Scan for the cell matching the given text and deliver its [X, Y] coordinate at center. 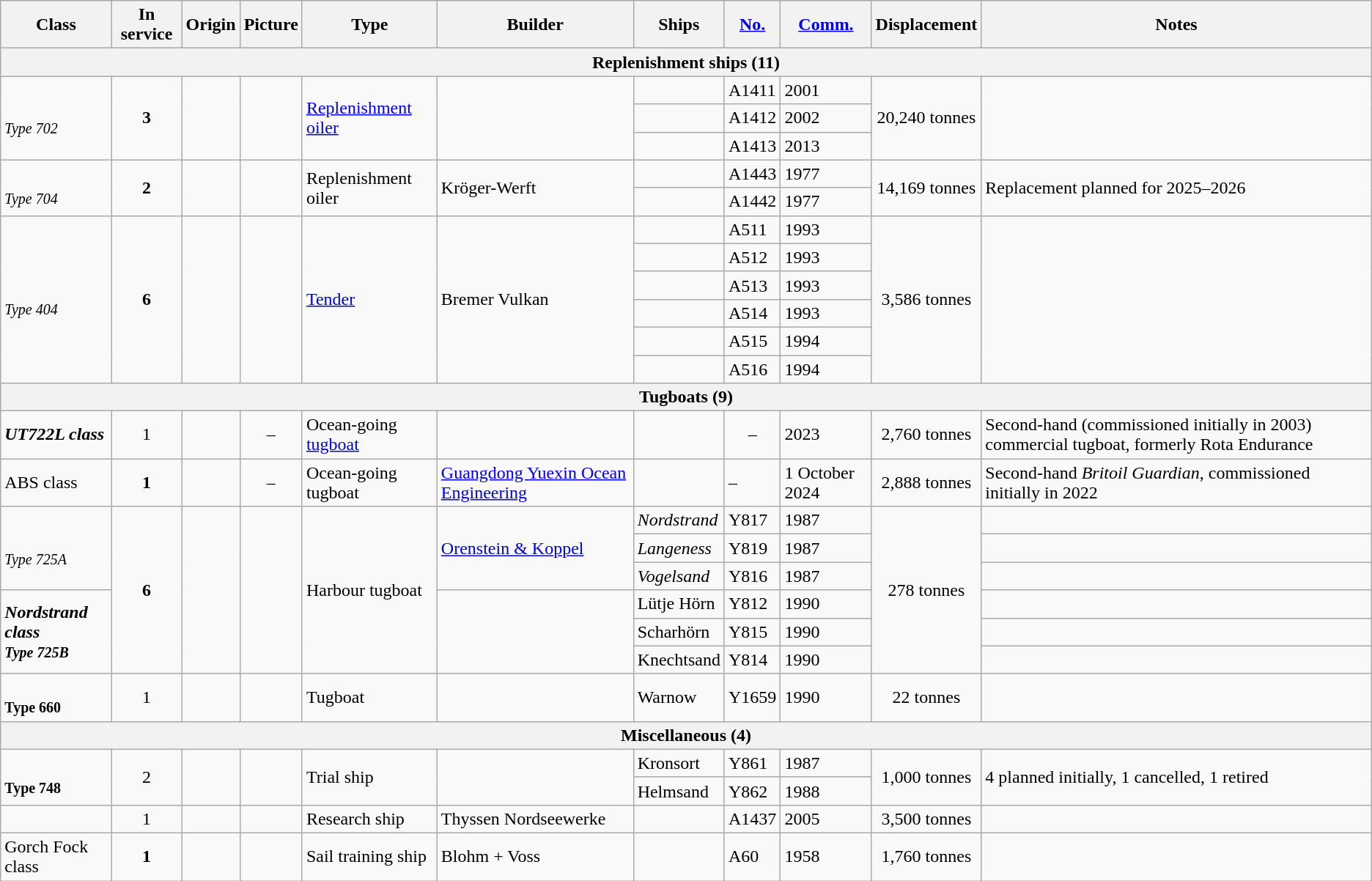
Nordstrand classType 725B [56, 632]
278 tonnes [926, 590]
Knechtsand [679, 660]
2001 [826, 90]
3 [147, 118]
Tugboats (9) [686, 397]
Y817 [752, 520]
In service [147, 25]
1958 [826, 856]
Bremer Vulkan [535, 299]
A514 [752, 313]
Replenishment ships (11) [686, 62]
Type 660 [56, 698]
2023 [826, 435]
Y815 [752, 632]
20,240 tonnes [926, 118]
Tender [369, 299]
Vogelsand [679, 576]
Picture [271, 25]
Blohm + Voss [535, 856]
2,888 tonnes [926, 482]
Kronsort [679, 763]
A513 [752, 285]
Type 404 [56, 299]
Y812 [752, 604]
Y862 [752, 791]
Type 704 [56, 188]
A516 [752, 369]
Comm. [826, 25]
Helmsand [679, 791]
Y1659 [752, 698]
Notes [1176, 25]
3,500 tonnes [926, 819]
Langeness [679, 548]
A1413 [752, 146]
A512 [752, 257]
Nordstrand [679, 520]
Orenstein & Koppel [535, 548]
1 October 2024 [826, 482]
Builder [535, 25]
1,760 tonnes [926, 856]
Type [369, 25]
2013 [826, 146]
Harbour tugboat [369, 590]
Y814 [752, 660]
Trial ship [369, 777]
Y819 [752, 548]
3,586 tonnes [926, 299]
Origin [211, 25]
22 tonnes [926, 698]
A511 [752, 229]
UT722L class [56, 435]
1,000 tonnes [926, 777]
Research ship [369, 819]
Kröger-Werft [535, 188]
Second-hand Britoil Guardian, commissioned initially in 2022 [1176, 482]
2,760 tonnes [926, 435]
4 planned initially, 1 cancelled, 1 retired [1176, 777]
Miscellaneous (4) [686, 735]
Scharhörn [679, 632]
Gorch Fock class [56, 856]
A515 [752, 341]
Type 748 [56, 777]
Warnow [679, 698]
Replacement planned for 2025–2026 [1176, 188]
Tugboat [369, 698]
Type 702 [56, 118]
Displacement [926, 25]
2002 [826, 118]
A1412 [752, 118]
A1442 [752, 202]
No. [752, 25]
Class [56, 25]
Sail training ship [369, 856]
2005 [826, 819]
1988 [826, 791]
A1443 [752, 174]
14,169 tonnes [926, 188]
A1437 [752, 819]
Y816 [752, 576]
ABS class [56, 482]
A1411 [752, 90]
Guangdong Yuexin Ocean Engineering [535, 482]
Type 725A [56, 548]
Second-hand (commissioned initially in 2003) commercial tugboat, formerly Rota Endurance [1176, 435]
Ships [679, 25]
A60 [752, 856]
Thyssen Nordseewerke [535, 819]
Lütje Hörn [679, 604]
Y861 [752, 763]
